Search for the cell housing the specified text and yield its (X, Y) center coordinate. 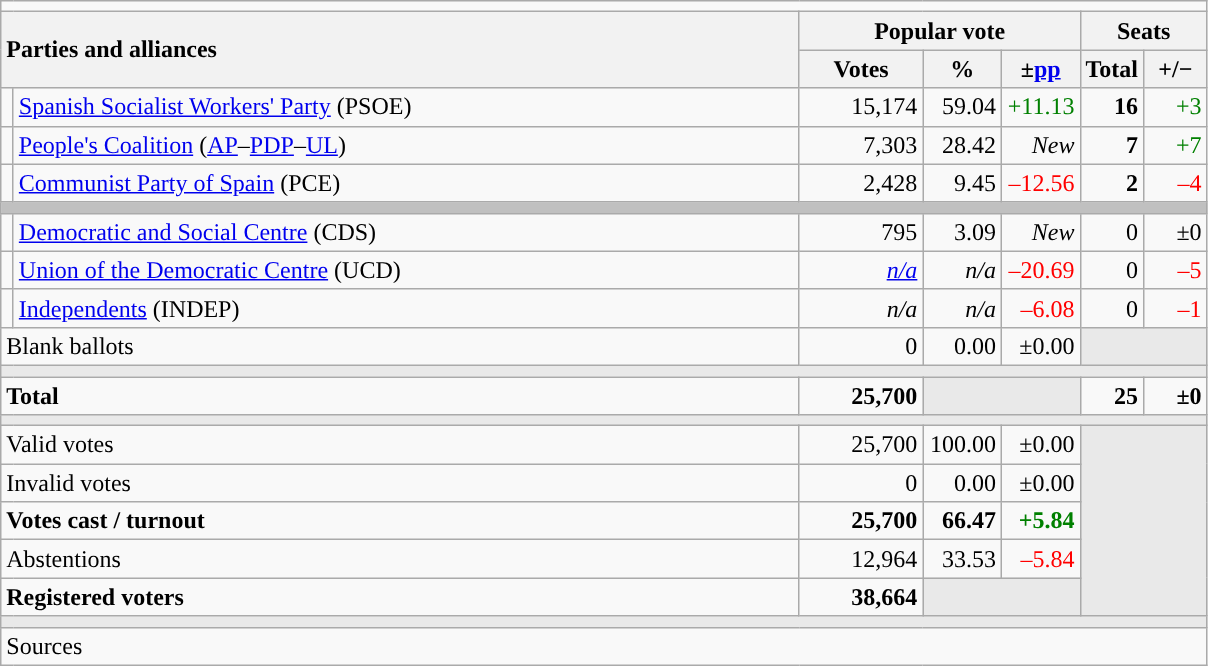
Registered voters (400, 597)
38,664 (861, 597)
+5.84 (1040, 521)
–20.69 (1040, 270)
–5 (1176, 270)
Parties and alliances (400, 50)
9.45 (962, 183)
Popular vote (940, 31)
3.09 (962, 232)
15,174 (861, 107)
Communist Party of Spain (PCE) (406, 183)
59.04 (962, 107)
–4 (1176, 183)
7,303 (861, 145)
Union of the Democratic Centre (UCD) (406, 270)
7 (1112, 145)
–5.84 (1040, 559)
Independents (INDEP) (406, 308)
% (962, 69)
Sources (604, 646)
16 (1112, 107)
2 (1112, 183)
66.47 (962, 521)
33.53 (962, 559)
–12.56 (1040, 183)
Democratic and Social Centre (CDS) (406, 232)
Seats (1144, 31)
795 (861, 232)
Invalid votes (400, 483)
–1 (1176, 308)
100.00 (962, 445)
People's Coalition (AP–PDP–UL) (406, 145)
+/− (1176, 69)
+7 (1176, 145)
±pp (1040, 69)
Spanish Socialist Workers' Party (PSOE) (406, 107)
Blank ballots (400, 346)
12,964 (861, 559)
+3 (1176, 107)
Votes cast / turnout (400, 521)
Abstentions (400, 559)
25 (1112, 395)
–6.08 (1040, 308)
28.42 (962, 145)
Votes (861, 69)
Valid votes (400, 445)
+11.13 (1040, 107)
2,428 (861, 183)
